Search for the cell housing the specified text and yield its [X, Y] center coordinate. 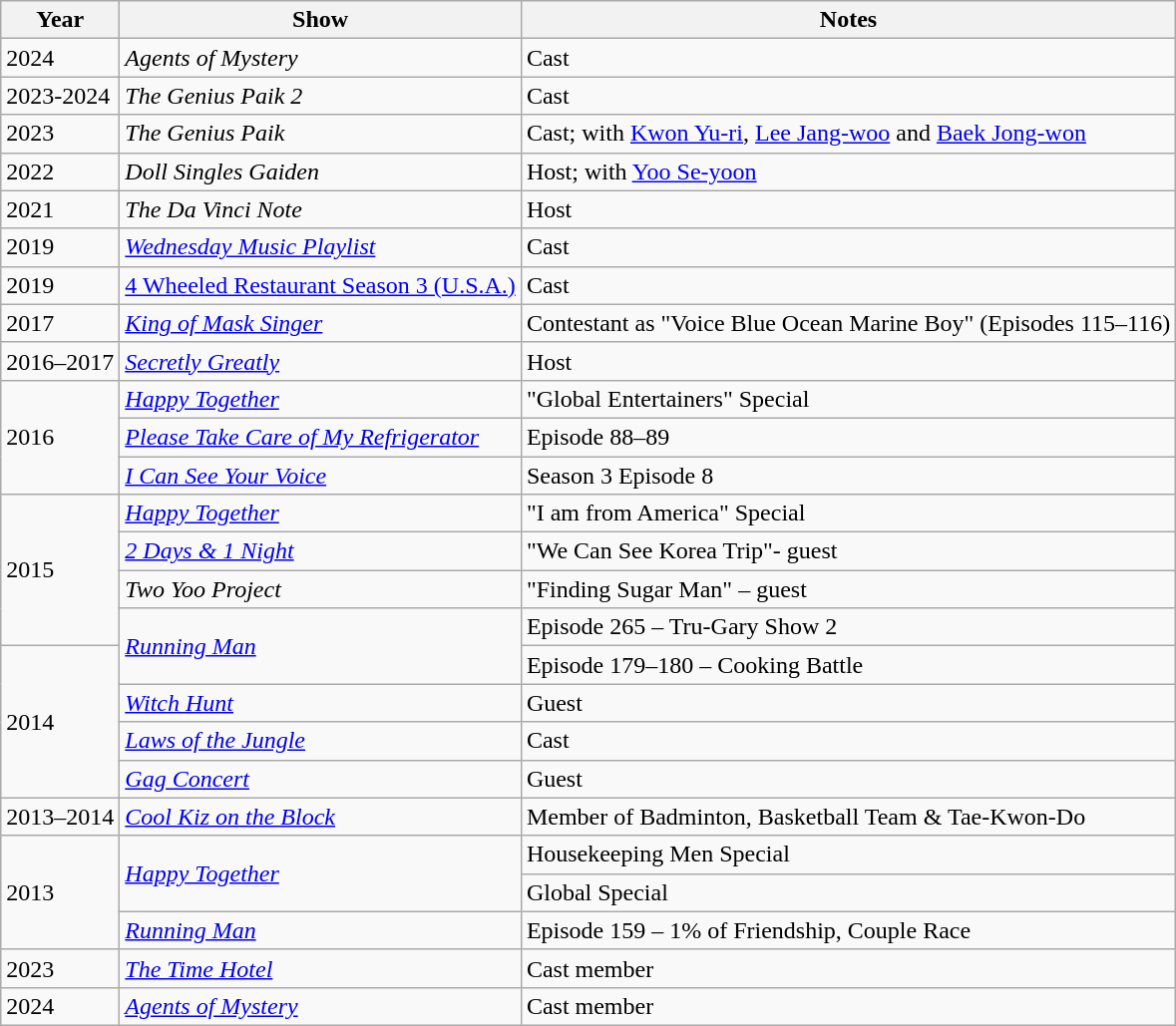
"I am from America" Special [848, 513]
2016–2017 [60, 361]
The Genius Paik [321, 134]
2016 [60, 437]
Laws of the Jungle [321, 741]
Host; with Yoo Se-yoon [848, 171]
Please Take Care of My Refrigerator [321, 437]
Secretly Greatly [321, 361]
2021 [60, 209]
2015 [60, 570]
"We Can See Korea Trip"- guest [848, 551]
2014 [60, 722]
Doll Singles Gaiden [321, 171]
Global Special [848, 892]
Cast; with Kwon Yu-ri, Lee Jang-woo and Baek Jong-won [848, 134]
"Global Entertainers" Special [848, 399]
Episode 159 – 1% of Friendship, Couple Race [848, 930]
2017 [60, 323]
Episode 265 – Tru-Gary Show 2 [848, 627]
Wednesday Music Playlist [321, 247]
Contestant as "Voice Blue Ocean Marine Boy" (Episodes 115–116) [848, 323]
Gag Concert [321, 779]
Episode 88–89 [848, 437]
Year [60, 20]
Housekeeping Men Special [848, 855]
Notes [848, 20]
Witch Hunt [321, 703]
Show [321, 20]
Season 3 Episode 8 [848, 476]
The Da Vinci Note [321, 209]
"Finding Sugar Man" – guest [848, 589]
4 Wheeled Restaurant Season 3 (U.S.A.) [321, 285]
Cool Kiz on the Block [321, 817]
I Can See Your Voice [321, 476]
The Time Hotel [321, 968]
2022 [60, 171]
2023-2024 [60, 96]
Two Yoo Project [321, 589]
Member of Badminton, Basketball Team & Tae-Kwon-Do [848, 817]
Episode 179–180 – Cooking Battle [848, 665]
The Genius Paik 2 [321, 96]
2 Days & 1 Night [321, 551]
2013 [60, 892]
King of Mask Singer [321, 323]
2013–2014 [60, 817]
